Capture the cell that displays the provided text and extract its (x, y) central coordinate. 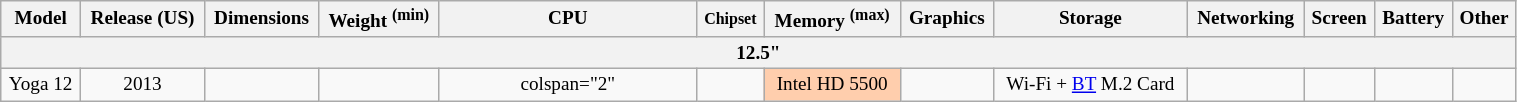
2013 (143, 85)
Graphics (946, 20)
Dimensions (261, 20)
colspan="2" (568, 85)
Model (41, 20)
Storage (1090, 20)
Yoga 12 (41, 85)
Release (US) (143, 20)
Battery (1413, 20)
Memory (max) (832, 20)
CPU (568, 20)
Networking (1246, 20)
Intel HD 5500 (832, 85)
Screen (1339, 20)
12.5" (758, 53)
Other (1484, 20)
Chipset (730, 20)
Weight (min) (379, 20)
Wi-Fi + BT M.2 Card (1090, 85)
